Find where the given text appears and provide that cell's center as (X, Y) coordinate. 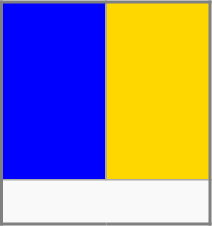
Blue (54, 91)
Gold (158, 91)
